Find where the given text appears and provide that cell's center as (x, y) coordinate. 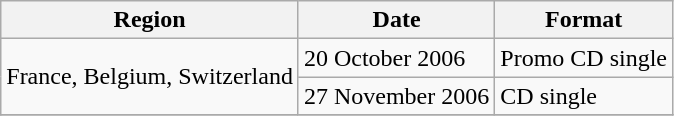
20 October 2006 (396, 58)
27 November 2006 (396, 96)
Promo CD single (584, 58)
Format (584, 20)
France, Belgium, Switzerland (150, 77)
CD single (584, 96)
Date (396, 20)
Region (150, 20)
